Identify which cell holds the provided text, then report its [x, y] central coordinate. 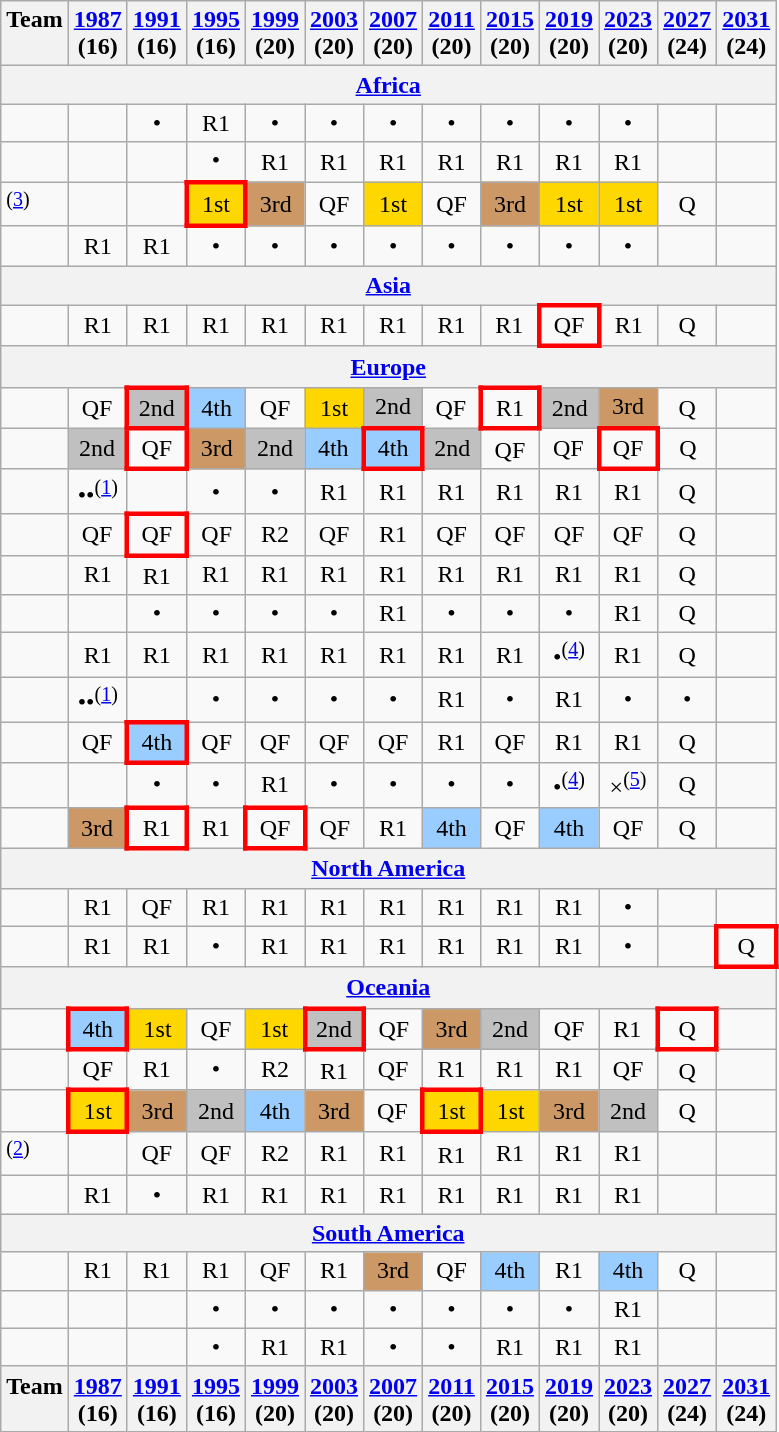
(2) [35, 1154]
Europe [388, 366]
South America [388, 1233]
North America [388, 868]
Oceania [388, 988]
Asia [388, 286]
(3) [35, 204]
×(5) [628, 786]
Africa [388, 85]
